Identify which cell holds the provided text, then report its (x, y) central coordinate. 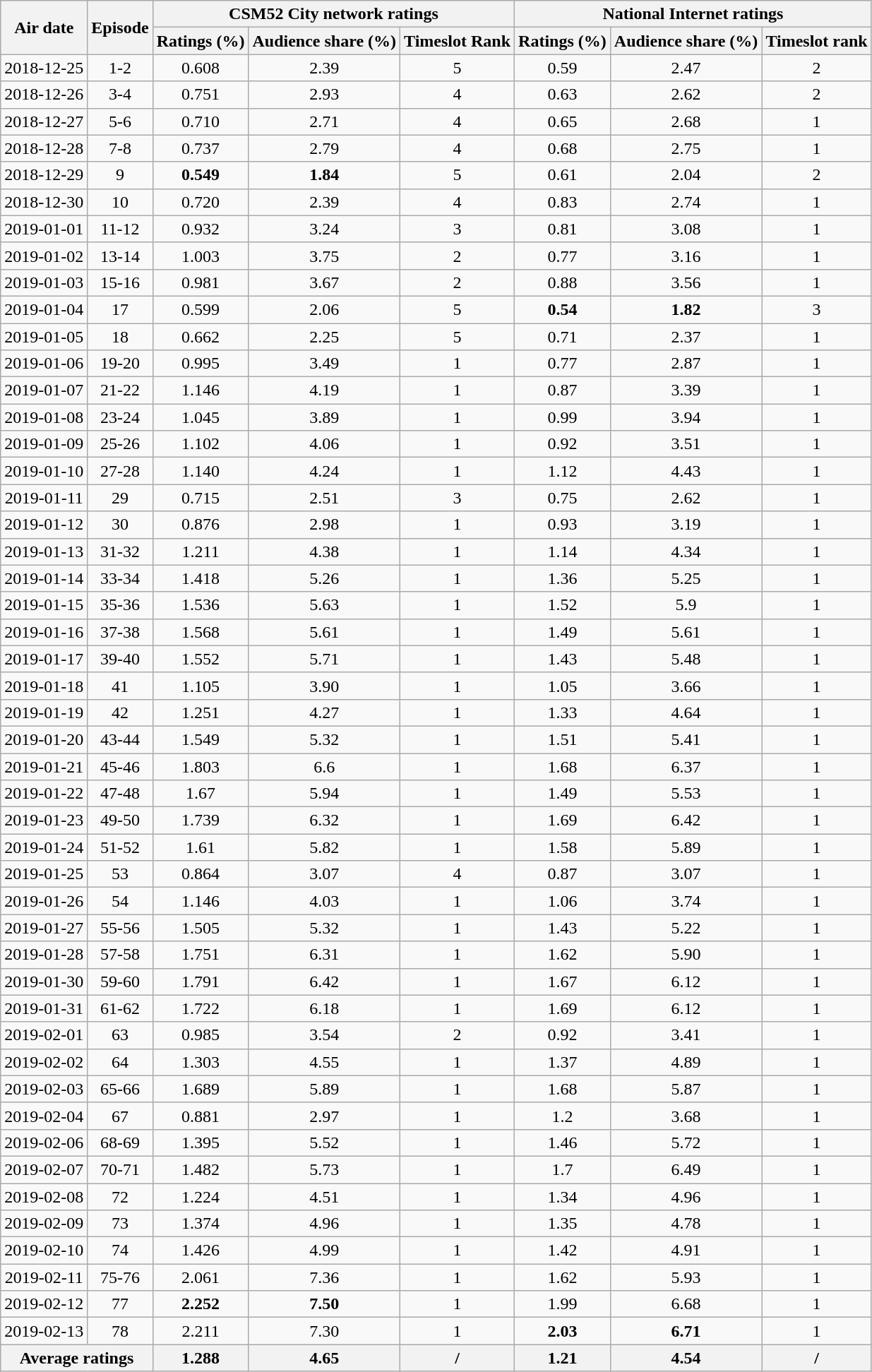
1.2 (563, 1116)
4.51 (325, 1197)
47-48 (120, 794)
2018-12-25 (44, 68)
Average ratings (76, 1358)
6.31 (325, 955)
0.93 (563, 525)
0.63 (563, 95)
2019-01-27 (44, 928)
Air date (44, 28)
3.19 (686, 525)
0.662 (201, 337)
1.36 (563, 578)
0.864 (201, 874)
1.791 (201, 982)
31-32 (120, 551)
2019-01-14 (44, 578)
7.50 (325, 1304)
1.751 (201, 955)
2019-02-12 (44, 1304)
1.003 (201, 256)
2019-01-31 (44, 1008)
0.88 (563, 282)
39-40 (120, 659)
51-52 (120, 847)
1.46 (563, 1143)
1.288 (201, 1358)
2019-02-10 (44, 1251)
77 (120, 1304)
1.102 (201, 444)
54 (120, 901)
3.56 (686, 282)
1.568 (201, 632)
5.22 (686, 928)
1.536 (201, 605)
65-66 (120, 1089)
0.59 (563, 68)
1.21 (563, 1358)
2019-01-25 (44, 874)
2.51 (325, 498)
1.395 (201, 1143)
1.224 (201, 1197)
45-46 (120, 766)
0.710 (201, 121)
5.41 (686, 739)
2019-01-13 (44, 551)
59-60 (120, 982)
1.58 (563, 847)
2019-02-03 (44, 1089)
0.71 (563, 337)
64 (120, 1062)
0.737 (201, 148)
2019-01-07 (44, 390)
13-14 (120, 256)
1.34 (563, 1197)
5.90 (686, 955)
2019-01-20 (44, 739)
2.03 (563, 1331)
5.48 (686, 659)
2019-02-01 (44, 1035)
2019-01-26 (44, 901)
2019-01-11 (44, 498)
5.93 (686, 1277)
67 (120, 1116)
3.24 (325, 229)
1.739 (201, 821)
2019-01-24 (44, 847)
2019-01-21 (44, 766)
2.25 (325, 337)
5.73 (325, 1169)
21-22 (120, 390)
29 (120, 498)
1.35 (563, 1224)
2.04 (686, 175)
4.89 (686, 1062)
0.995 (201, 364)
3.66 (686, 686)
30 (120, 525)
0.881 (201, 1116)
5.87 (686, 1089)
1.82 (686, 309)
Episode (120, 28)
5.72 (686, 1143)
0.75 (563, 498)
4.19 (325, 390)
1.803 (201, 766)
0.751 (201, 95)
2019-01-18 (44, 686)
National Internet ratings (693, 14)
2019-02-09 (44, 1224)
3.08 (686, 229)
6.49 (686, 1169)
0.61 (563, 175)
2.211 (201, 1331)
2019-01-30 (44, 982)
2019-02-07 (44, 1169)
0.99 (563, 417)
1-2 (120, 68)
3.67 (325, 282)
3.90 (325, 686)
27-28 (120, 471)
2018-12-29 (44, 175)
3.75 (325, 256)
5-6 (120, 121)
2018-12-28 (44, 148)
1.14 (563, 551)
4.99 (325, 1251)
1.7 (563, 1169)
2019-01-01 (44, 229)
5.53 (686, 794)
5.9 (686, 605)
0.932 (201, 229)
2019-01-04 (44, 309)
2.252 (201, 1304)
1.426 (201, 1251)
2019-02-13 (44, 1331)
75-76 (120, 1277)
2019-01-23 (44, 821)
2019-01-12 (44, 525)
2019-02-08 (44, 1197)
55-56 (120, 928)
3.51 (686, 444)
49-50 (120, 821)
73 (120, 1224)
0.608 (201, 68)
3.68 (686, 1116)
53 (120, 874)
2018-12-30 (44, 202)
3.89 (325, 417)
2018-12-26 (44, 95)
2.87 (686, 364)
0.985 (201, 1035)
0.81 (563, 229)
2.47 (686, 68)
2019-01-08 (44, 417)
1.52 (563, 605)
0.83 (563, 202)
2019-01-05 (44, 337)
4.43 (686, 471)
2.68 (686, 121)
42 (120, 712)
1.105 (201, 686)
5.25 (686, 578)
3.41 (686, 1035)
1.33 (563, 712)
9 (120, 175)
63 (120, 1035)
4.91 (686, 1251)
0.68 (563, 148)
3.54 (325, 1035)
2019-01-19 (44, 712)
7-8 (120, 148)
74 (120, 1251)
1.211 (201, 551)
4.06 (325, 444)
37-38 (120, 632)
6.32 (325, 821)
10 (120, 202)
1.418 (201, 578)
1.251 (201, 712)
2019-02-11 (44, 1277)
4.27 (325, 712)
5.94 (325, 794)
1.84 (325, 175)
2.06 (325, 309)
3-4 (120, 95)
5.52 (325, 1143)
5.71 (325, 659)
5.82 (325, 847)
2019-02-02 (44, 1062)
2.71 (325, 121)
6.6 (325, 766)
68-69 (120, 1143)
0.54 (563, 309)
4.24 (325, 471)
1.99 (563, 1304)
1.552 (201, 659)
2.37 (686, 337)
6.68 (686, 1304)
1.722 (201, 1008)
2019-01-03 (44, 282)
3.16 (686, 256)
1.505 (201, 928)
3.39 (686, 390)
0.549 (201, 175)
61-62 (120, 1008)
1.549 (201, 739)
33-34 (120, 578)
1.42 (563, 1251)
2019-01-09 (44, 444)
1.61 (201, 847)
2019-01-15 (44, 605)
2018-12-27 (44, 121)
2019-01-22 (44, 794)
Timeslot rank (816, 41)
2.061 (201, 1277)
3.74 (686, 901)
4.55 (325, 1062)
1.689 (201, 1089)
1.482 (201, 1169)
1.045 (201, 417)
0.65 (563, 121)
78 (120, 1331)
1.51 (563, 739)
2019-01-02 (44, 256)
2.97 (325, 1116)
15-16 (120, 282)
2019-01-16 (44, 632)
25-26 (120, 444)
1.37 (563, 1062)
0.715 (201, 498)
2.93 (325, 95)
11-12 (120, 229)
1.374 (201, 1224)
2.98 (325, 525)
23-24 (120, 417)
7.36 (325, 1277)
2.79 (325, 148)
57-58 (120, 955)
4.64 (686, 712)
2019-01-10 (44, 471)
6.37 (686, 766)
4.34 (686, 551)
19-20 (120, 364)
5.63 (325, 605)
4.03 (325, 901)
Timeslot Rank (458, 41)
7.30 (325, 1331)
2019-01-06 (44, 364)
5.26 (325, 578)
CSM52 City network ratings (333, 14)
0.981 (201, 282)
4.78 (686, 1224)
70-71 (120, 1169)
43-44 (120, 739)
2.74 (686, 202)
6.18 (325, 1008)
18 (120, 337)
2019-01-28 (44, 955)
0.599 (201, 309)
1.303 (201, 1062)
41 (120, 686)
2019-01-17 (44, 659)
1.12 (563, 471)
1.05 (563, 686)
4.65 (325, 1358)
4.54 (686, 1358)
1.06 (563, 901)
35-36 (120, 605)
2019-02-06 (44, 1143)
17 (120, 309)
1.140 (201, 471)
3.49 (325, 364)
2019-02-04 (44, 1116)
72 (120, 1197)
2.75 (686, 148)
0.876 (201, 525)
0.720 (201, 202)
4.38 (325, 551)
3.94 (686, 417)
6.71 (686, 1331)
